Capture the cell that displays the provided text and extract its [x, y] central coordinate. 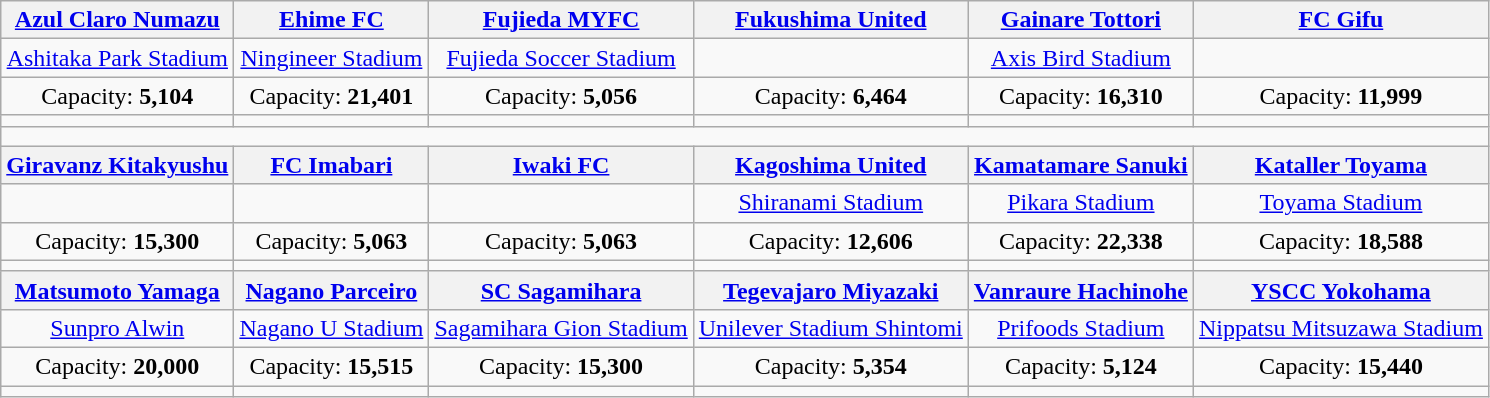
Fujieda MYFC [561, 20]
Matsumoto Yamaga [118, 290]
Gainare Tottori [1080, 20]
FC Imabari [332, 165]
Giravanz Kitakyushu [118, 165]
SC Sagamihara [561, 290]
Axis Bird Stadium [1080, 58]
Capacity: 5,104 [118, 96]
Tegevajaro Miyazaki [830, 290]
Capacity: 15,440 [1340, 366]
Capacity: 12,606 [830, 241]
Capacity: 15,515 [332, 366]
Capacity: 20,000 [118, 366]
Shiranami Stadium [830, 203]
Sunpro Alwin [118, 328]
Nippatsu Mitsuzawa Stadium [1340, 328]
Kagoshima United [830, 165]
Ehime FC [332, 20]
Pikara Stadium [1080, 203]
Capacity: 16,310 [1080, 96]
Ningineer Stadium [332, 58]
Toyama Stadium [1340, 203]
Ashitaka Park Stadium [118, 58]
Iwaki FC [561, 165]
Capacity: 18,588 [1340, 241]
Fukushima United [830, 20]
Vanraure Hachinohe [1080, 290]
Kamatamare Sanuki [1080, 165]
Nagano Parceiro [332, 290]
Capacity: 5,354 [830, 366]
FC Gifu [1340, 20]
Capacity: 5,056 [561, 96]
YSCC Yokohama [1340, 290]
Azul Claro Numazu [118, 20]
Capacity: 11,999 [1340, 96]
Kataller Toyama [1340, 165]
Sagamihara Gion Stadium [561, 328]
Capacity: 21,401 [332, 96]
Capacity: 22,338 [1080, 241]
Prifoods Stadium [1080, 328]
Fujieda Soccer Stadium [561, 58]
Nagano U Stadium [332, 328]
Capacity: 6,464 [830, 96]
Capacity: 5,124 [1080, 366]
Unilever Stadium Shintomi [830, 328]
